Extract the [x, y] coordinate from the center of the cell holding the provided text.  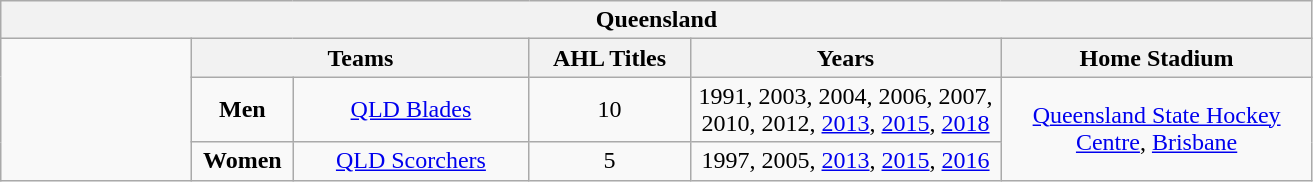
1997, 2005, 2013, 2015, 2016 [846, 161]
Queensland State HockeyCentre, Brisbane [1156, 128]
Home Stadium [1156, 58]
QLD Scorchers [411, 161]
Men [242, 110]
QLD Blades [411, 110]
AHL Titles [610, 58]
10 [610, 110]
Teams [360, 58]
Queensland [656, 20]
Women [242, 161]
Years [846, 58]
1991, 2003, 2004, 2006, 2007, 2010, 2012, 2013, 2015, 2018 [846, 110]
5 [610, 161]
